From the cell containing the given text, extract its center point as (x, y) coordinate. 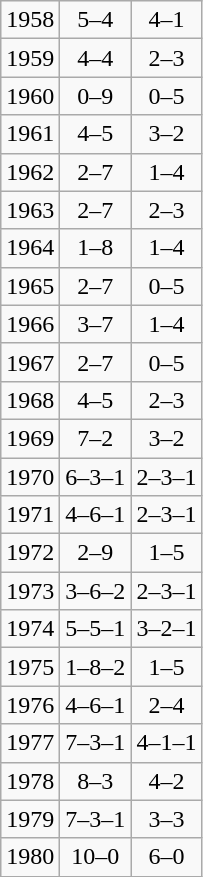
1977 (30, 743)
1–8 (96, 248)
3–2–1 (166, 629)
1961 (30, 134)
1959 (30, 58)
3–7 (96, 324)
0–9 (96, 96)
1972 (30, 553)
4–1–1 (166, 743)
5–5–1 (96, 629)
2–9 (96, 553)
4–2 (166, 781)
6–0 (166, 857)
1964 (30, 248)
1973 (30, 591)
1958 (30, 20)
1978 (30, 781)
7–2 (96, 438)
1–8–2 (96, 667)
1971 (30, 515)
6–3–1 (96, 477)
4–4 (96, 58)
1970 (30, 477)
1974 (30, 629)
1968 (30, 400)
2–4 (166, 705)
8–3 (96, 781)
1969 (30, 438)
1979 (30, 819)
5–4 (96, 20)
1967 (30, 362)
1965 (30, 286)
1960 (30, 96)
1976 (30, 705)
10–0 (96, 857)
1980 (30, 857)
3–3 (166, 819)
4–1 (166, 20)
1962 (30, 172)
3–6–2 (96, 591)
1963 (30, 210)
1975 (30, 667)
1966 (30, 324)
